Return (x, y) of the center of cell containing provided text 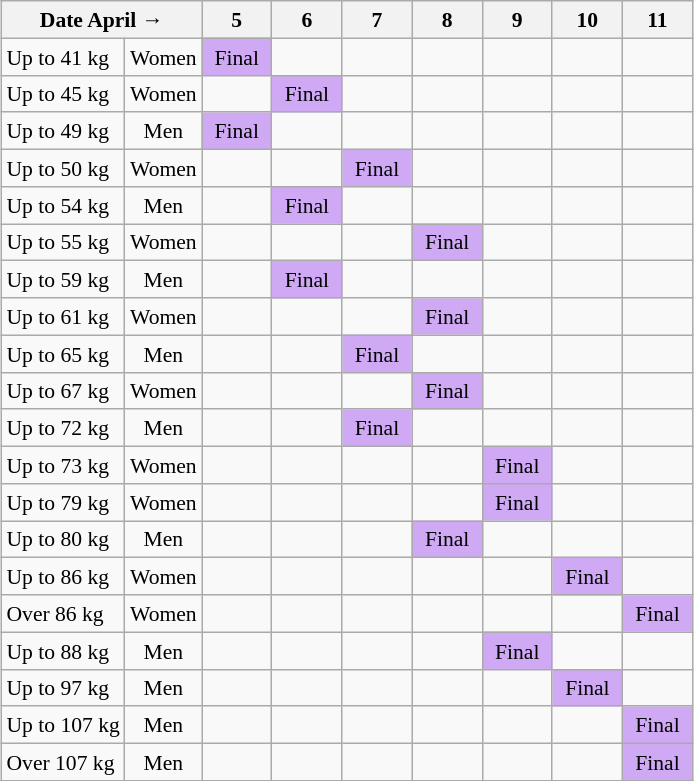
Over 107 kg (62, 762)
5 (237, 20)
Up to 50 kg (62, 168)
Up to 49 kg (62, 130)
Up to 86 kg (62, 576)
Up to 65 kg (62, 354)
Up to 55 kg (62, 242)
Up to 61 kg (62, 316)
7 (377, 20)
Up to 54 kg (62, 204)
9 (517, 20)
8 (447, 20)
Up to 79 kg (62, 502)
Over 86 kg (62, 614)
Up to 59 kg (62, 280)
Up to 107 kg (62, 724)
11 (657, 20)
Up to 88 kg (62, 650)
Date April → (101, 20)
Up to 67 kg (62, 390)
10 (587, 20)
6 (307, 20)
Up to 41 kg (62, 56)
Up to 73 kg (62, 464)
Up to 72 kg (62, 428)
Up to 80 kg (62, 538)
Up to 97 kg (62, 688)
Up to 45 kg (62, 94)
